Search for the cell housing the specified text and yield its (x, y) center coordinate. 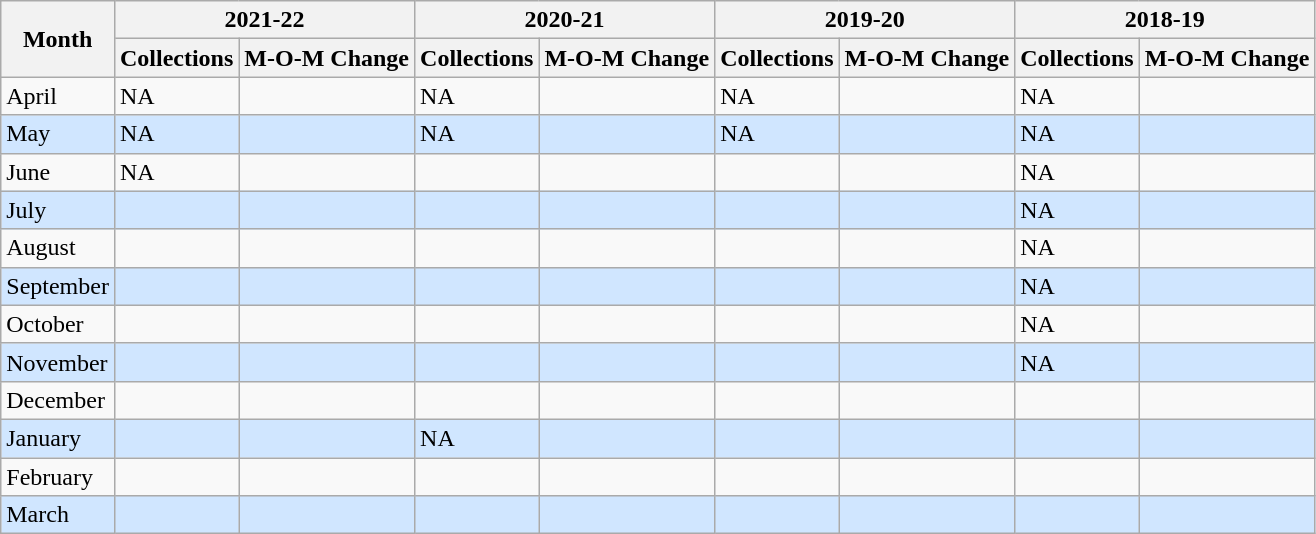
2018-19 (1165, 20)
January (58, 438)
December (58, 400)
February (58, 477)
September (58, 286)
October (58, 324)
April (58, 96)
August (58, 248)
2019-20 (865, 20)
July (58, 210)
March (58, 515)
May (58, 134)
Month (58, 39)
June (58, 172)
2021-22 (264, 20)
2020-21 (565, 20)
November (58, 362)
